Capture the cell that displays the provided text and extract its (X, Y) central coordinate. 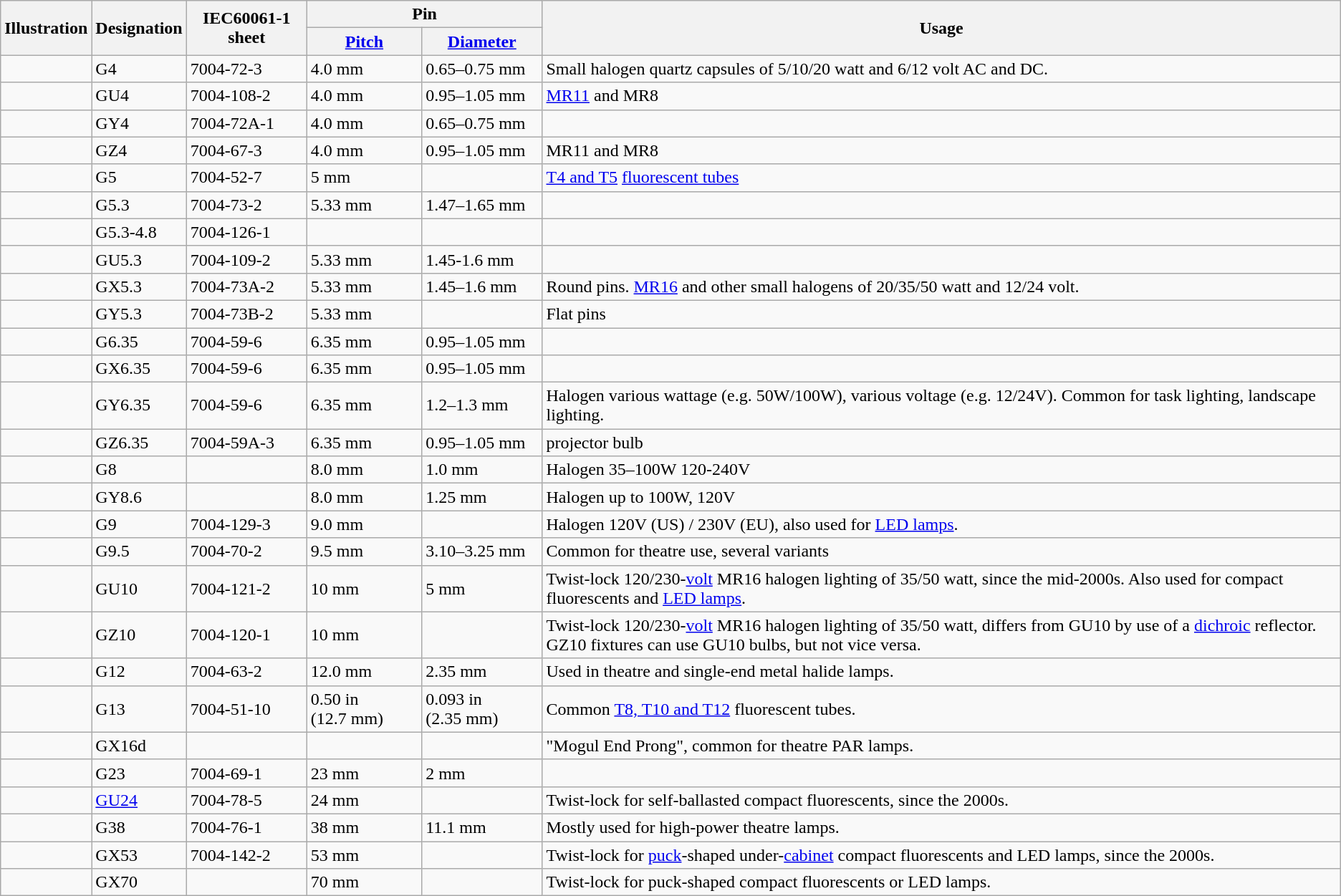
7004-142-2 (246, 854)
GY8.6 (139, 497)
7004-73A-2 (246, 286)
7004-73-2 (246, 205)
GZ10 (139, 635)
1.47–1.65 mm (482, 205)
Mostly used for high-power theatre lamps. (941, 827)
2.35 mm (482, 672)
G13 (139, 709)
Round pins. MR16 and other small halogens of 20/35/50 watt and 12/24 volt. (941, 286)
G9.5 (139, 551)
7004-121-2 (246, 589)
Used in theatre and single-end metal halide lamps. (941, 672)
G12 (139, 672)
G5.3 (139, 205)
7004-109-2 (246, 259)
24 mm (364, 800)
7004-63-2 (246, 672)
11.1 mm (482, 827)
7004-129-3 (246, 524)
IEC60061-1 sheet (246, 28)
0.50 in (12.7 mm) (364, 709)
GX16d (139, 746)
2 mm (482, 773)
7004-69-1 (246, 773)
7004-76-1 (246, 827)
Twist-lock 120/230-volt MR16 halogen lighting of 35/50 watt, since the mid-2000s. Also used for compact fluorescents and LED lamps. (941, 589)
Usage (941, 28)
70 mm (364, 882)
7004-51-10 (246, 709)
GU4 (139, 96)
GZ4 (139, 150)
9.0 mm (364, 524)
Halogen 120V (US) / 230V (EU), also used for LED lamps. (941, 524)
GU10 (139, 589)
53 mm (364, 854)
G9 (139, 524)
GX70 (139, 882)
Common for theatre use, several variants (941, 551)
GU24 (139, 800)
GX5.3 (139, 286)
38 mm (364, 827)
3.10–3.25 mm (482, 551)
1.0 mm (482, 470)
Halogen up to 100W, 120V (941, 497)
G23 (139, 773)
7004-120-1 (246, 635)
Twist-lock for puck-shaped compact fluorescents or LED lamps. (941, 882)
1.45–1.6 mm (482, 286)
0.093 in (2.35 mm) (482, 709)
12.0 mm (364, 672)
7004-72-3 (246, 69)
Halogen 35–100W 120-240V (941, 470)
G4 (139, 69)
GY4 (139, 123)
7004-72A-1 (246, 123)
Twist-lock for puck-shaped under-cabinet compact fluorescents and LED lamps, since the 2000s. (941, 854)
Pitch (364, 42)
GZ6.35 (139, 443)
T4 and T5 fluorescent tubes (941, 178)
Designation (139, 28)
Flat pins (941, 314)
7004-73B-2 (246, 314)
7004-52-7 (246, 178)
Diameter (482, 42)
Illustration (46, 28)
GY6.35 (139, 405)
7004-126-1 (246, 232)
GU5.3 (139, 259)
G5 (139, 178)
G5.3-4.8 (139, 232)
Pin (424, 14)
1.45-1.6 mm (482, 259)
GY5.3 (139, 314)
GX6.35 (139, 369)
1.25 mm (482, 497)
7004-108-2 (246, 96)
G8 (139, 470)
9.5 mm (364, 551)
GX53 (139, 854)
7004-78-5 (246, 800)
Small halogen quartz capsules of 5/10/20 watt and 6/12 volt AC and DC. (941, 69)
7004-70-2 (246, 551)
7004-59A-3 (246, 443)
23 mm (364, 773)
Twist-lock for self-ballasted compact fluorescents, since the 2000s. (941, 800)
Halogen various wattage (e.g. 50W/100W), various voltage (e.g. 12/24V). Common for task lighting, landscape lighting. (941, 405)
"Mogul End Prong", common for theatre PAR lamps. (941, 746)
1.2–1.3 mm (482, 405)
7004-67-3 (246, 150)
projector bulb (941, 443)
G6.35 (139, 342)
G38 (139, 827)
Common T8, T10 and T12 fluorescent tubes. (941, 709)
